Return [X, Y] of the center of cell containing provided text 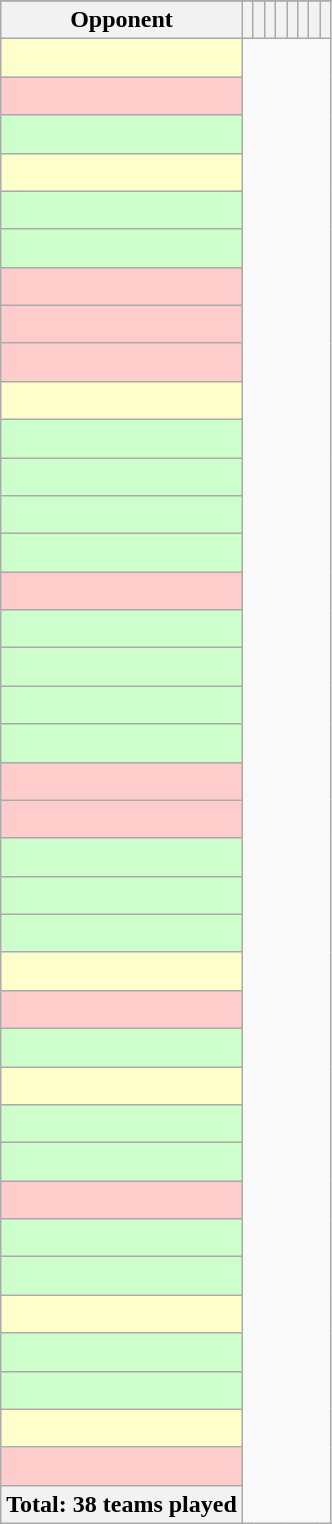
Opponent [122, 20]
Total: 38 teams played [122, 1504]
